Identify which cell holds the provided text, then report its (X, Y) central coordinate. 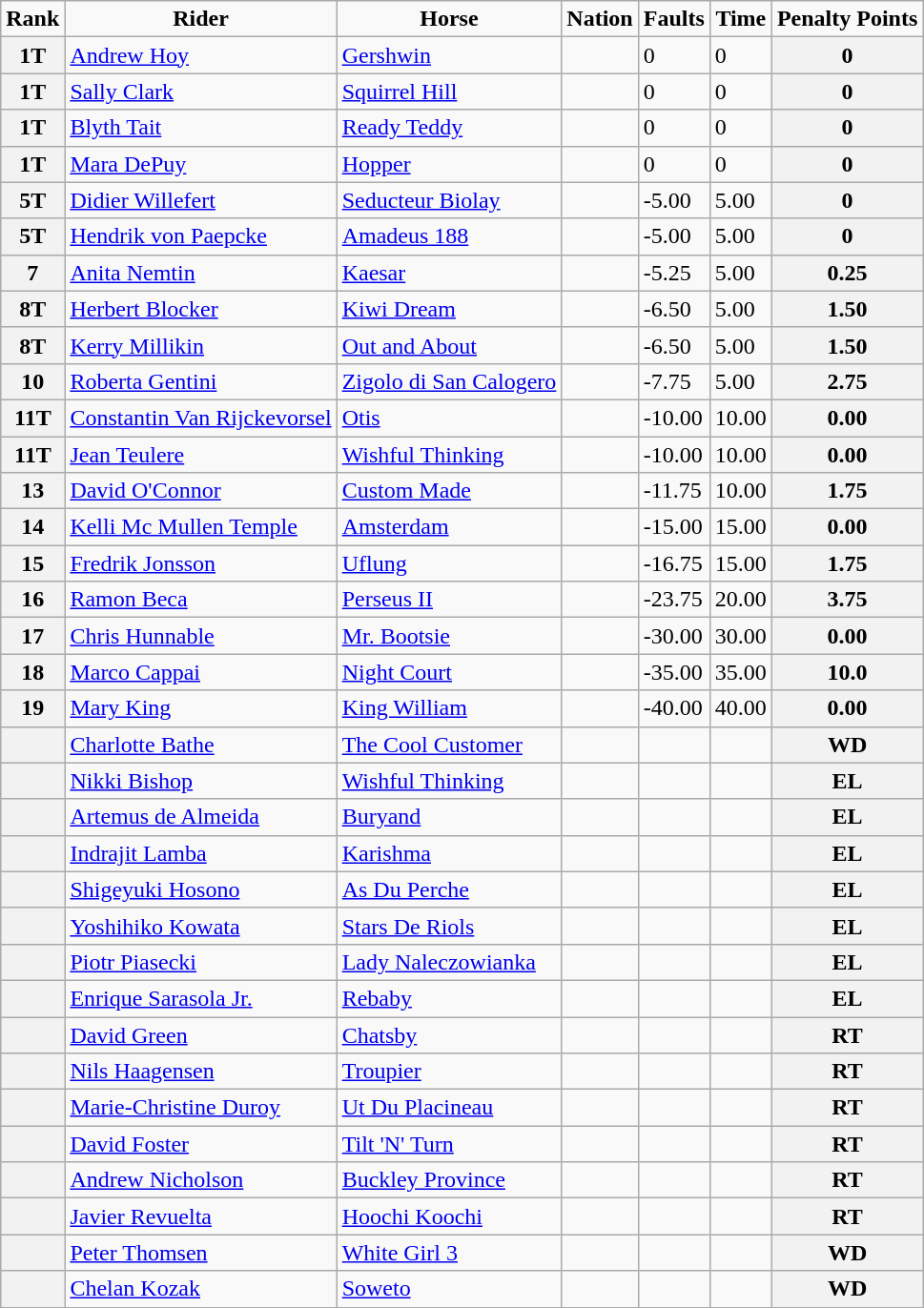
Enrique Sarasola Jr. (200, 998)
3.75 (847, 600)
Perseus II (449, 600)
-15.00 (673, 527)
Horse (449, 19)
Rebaby (449, 998)
15 (32, 563)
Chatsby (449, 1034)
David Foster (200, 1144)
Karishma (449, 853)
Indrajit Lamba (200, 853)
-30.00 (673, 636)
17 (32, 636)
Peter Thomsen (200, 1253)
Jean Teulere (200, 455)
Ramon Beca (200, 600)
10 (32, 381)
Nikki Bishop (200, 781)
Night Court (449, 672)
Gershwin (449, 55)
Javier Revuelta (200, 1216)
Ut Du Placineau (449, 1108)
-35.00 (673, 672)
-40.00 (673, 708)
Amsterdam (449, 527)
Faults (673, 19)
Squirrel Hill (449, 92)
Amadeus 188 (449, 236)
Out and About (449, 345)
Didier Willefert (200, 200)
Buckley Province (449, 1180)
Rank (32, 19)
Troupier (449, 1072)
Constantin Van Rijckevorsel (200, 418)
10.0 (847, 672)
The Cool Customer (449, 745)
Custom Made (449, 491)
Mara DePuy (200, 164)
20.00 (740, 600)
Blyth Tait (200, 128)
-23.75 (673, 600)
Mr. Bootsie (449, 636)
King William (449, 708)
Seducteur Biolay (449, 200)
Chris Hunnable (200, 636)
Hopper (449, 164)
30.00 (740, 636)
Tilt 'N' Turn (449, 1144)
Nils Haagensen (200, 1072)
White Girl 3 (449, 1253)
Nation (600, 19)
2.75 (847, 381)
Kerry Millikin (200, 345)
Chelan Kozak (200, 1289)
David Green (200, 1034)
David O'Connor (200, 491)
Andrew Hoy (200, 55)
Buryand (449, 817)
-16.75 (673, 563)
Piotr Piasecki (200, 962)
Uflung (449, 563)
Andrew Nicholson (200, 1180)
18 (32, 672)
Stars De Riols (449, 926)
35.00 (740, 672)
Time (740, 19)
-11.75 (673, 491)
Marco Cappai (200, 672)
-7.75 (673, 381)
13 (32, 491)
Sally Clark (200, 92)
Kaesar (449, 273)
Kelli Mc Mullen Temple (200, 527)
Mary King (200, 708)
Anita Nemtin (200, 273)
14 (32, 527)
Ready Teddy (449, 128)
16 (32, 600)
As Du Perche (449, 889)
Hendrik von Paepcke (200, 236)
Artemus de Almeida (200, 817)
Fredrik Jonsson (200, 563)
Herbert Blocker (200, 309)
Roberta Gentini (200, 381)
-5.25 (673, 273)
7 (32, 273)
40.00 (740, 708)
Charlotte Bathe (200, 745)
Soweto (449, 1289)
Shigeyuki Hosono (200, 889)
0.25 (847, 273)
Yoshihiko Kowata (200, 926)
Rider (200, 19)
19 (32, 708)
Penalty Points (847, 19)
Hoochi Koochi (449, 1216)
Zigolo di San Calogero (449, 381)
Otis (449, 418)
Lady Naleczowianka (449, 962)
Kiwi Dream (449, 309)
Marie-Christine Duroy (200, 1108)
